Identify which cell holds the provided text, then report its [x, y] central coordinate. 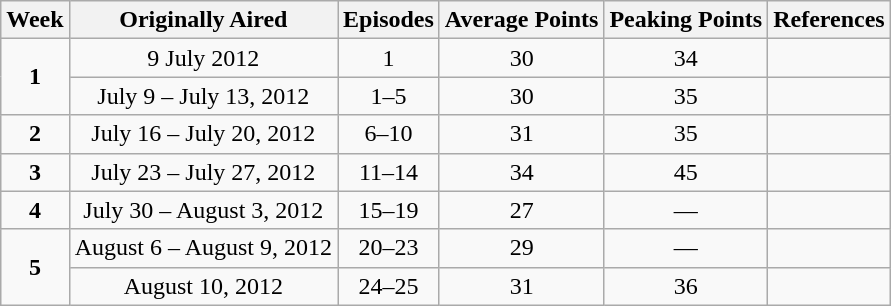
Originally Aired [203, 20]
Peaking Points [686, 20]
45 [686, 172]
15–19 [389, 210]
9 July 2012 [203, 58]
Episodes [389, 20]
July 23 – July 27, 2012 [203, 172]
6–10 [389, 134]
5 [35, 267]
August 6 – August 9, 2012 [203, 248]
20–23 [389, 248]
July 30 – August 3, 2012 [203, 210]
29 [522, 248]
July 16 – July 20, 2012 [203, 134]
References [830, 20]
4 [35, 210]
1–5 [389, 96]
24–25 [389, 286]
36 [686, 286]
Week [35, 20]
August 10, 2012 [203, 286]
11–14 [389, 172]
July 9 – July 13, 2012 [203, 96]
2 [35, 134]
3 [35, 172]
27 [522, 210]
Average Points [522, 20]
